Provide the [x, y] coordinate of the cell's center where the given text is located.  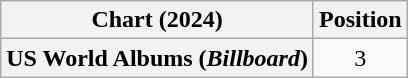
Position [360, 20]
3 [360, 58]
Chart (2024) [158, 20]
US World Albums (Billboard) [158, 58]
